Output the [X, Y] coordinate of the center of the cell containing the given text.  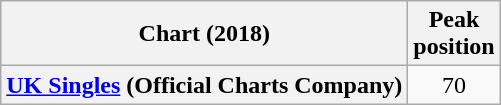
Peakposition [454, 34]
Chart (2018) [204, 34]
70 [454, 85]
UK Singles (Official Charts Company) [204, 85]
